Search for the cell housing the specified text and yield its (X, Y) center coordinate. 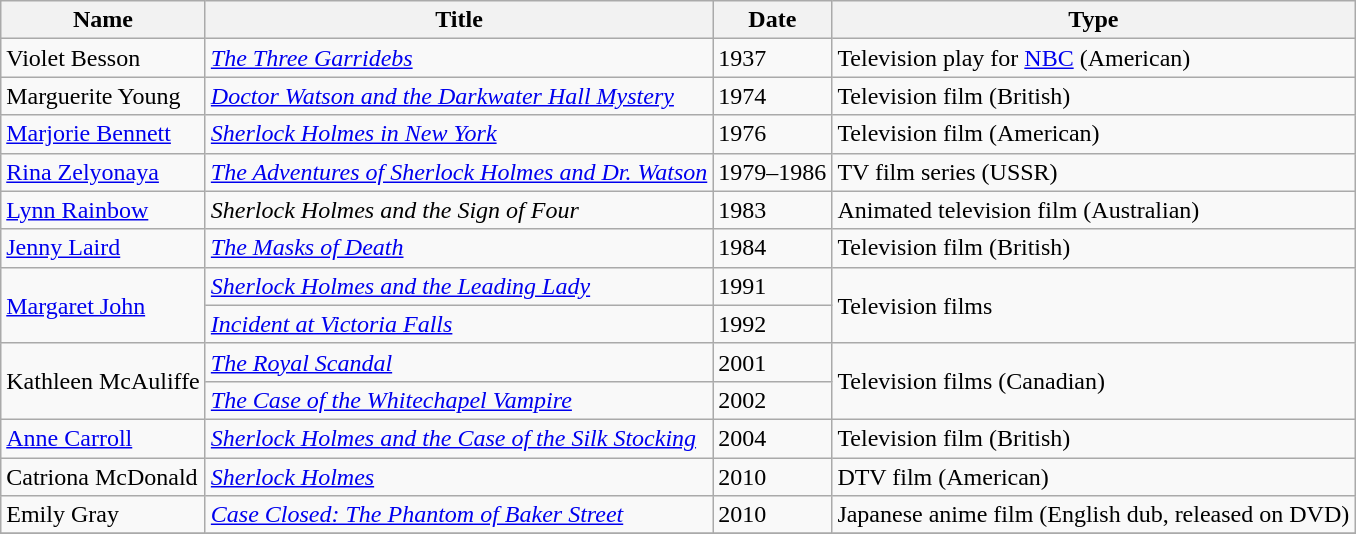
Rina Zelyonaya (104, 172)
Lynn Rainbow (104, 210)
2004 (772, 438)
DTV film (American) (1094, 477)
1937 (772, 58)
The Three Garridebs (458, 58)
Sherlock Holmes and the Sign of Four (458, 210)
Marjorie Bennett (104, 134)
Date (772, 20)
Emily Gray (104, 515)
Doctor Watson and the Darkwater Hall Mystery (458, 96)
Animated television film (Australian) (1094, 210)
The Royal Scandal (458, 362)
Sherlock Holmes in New York (458, 134)
Kathleen McAuliffe (104, 381)
TV film series (USSR) (1094, 172)
Margaret John (104, 305)
2002 (772, 400)
The Masks of Death (458, 248)
Name (104, 20)
1984 (772, 248)
1976 (772, 134)
1983 (772, 210)
1992 (772, 324)
1991 (772, 286)
Type (1094, 20)
Incident at Victoria Falls (458, 324)
Japanese anime film (English dub, released on DVD) (1094, 515)
Catriona McDonald (104, 477)
Anne Carroll (104, 438)
Title (458, 20)
Marguerite Young (104, 96)
The Case of the Whitechapel Vampire (458, 400)
2001 (772, 362)
Television films (Canadian) (1094, 381)
Sherlock Holmes and the Case of the Silk Stocking (458, 438)
Television play for NBC (American) (1094, 58)
Television films (1094, 305)
The Adventures of Sherlock Holmes and Dr. Watson (458, 172)
Sherlock Holmes and the Leading Lady (458, 286)
1974 (772, 96)
Television film (American) (1094, 134)
Jenny Laird (104, 248)
Sherlock Holmes (458, 477)
1979–1986 (772, 172)
Violet Besson (104, 58)
Case Closed: The Phantom of Baker Street (458, 515)
